Determine the [X, Y] coordinate at the center of the cell enclosing the given text.  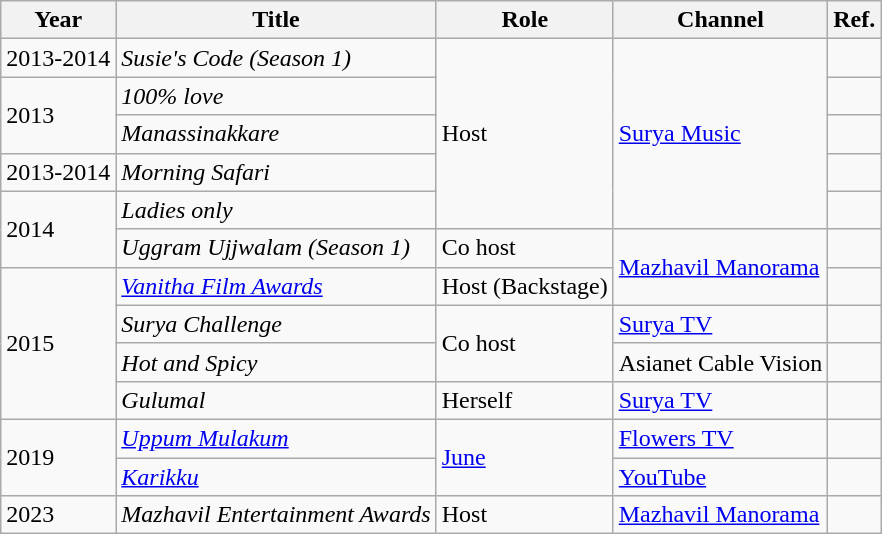
Ladies only [276, 210]
2015 [58, 343]
Susie's Code (Season 1) [276, 58]
Vanitha Film Awards [276, 286]
Karikku [276, 477]
Hot and Spicy [276, 362]
Uppum Mulakum [276, 438]
Manassinakkare [276, 134]
Uggram Ujjwalam (Season 1) [276, 248]
Year [58, 20]
2023 [58, 515]
2014 [58, 229]
YouTube [720, 477]
100% love [276, 96]
Flowers TV [720, 438]
Surya Challenge [276, 324]
Asianet Cable Vision [720, 362]
Channel [720, 20]
Surya Music [720, 134]
Title [276, 20]
June [524, 457]
2019 [58, 457]
Herself [524, 400]
Host (Backstage) [524, 286]
Ref. [854, 20]
Gulumal [276, 400]
Role [524, 20]
2013 [58, 115]
Morning Safari [276, 172]
Mazhavil Entertainment Awards [276, 515]
